For the text-containing cell, return its midpoint in [x, y] coordinate format. 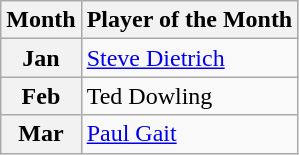
Paul Gait [190, 134]
Month [41, 20]
Jan [41, 58]
Ted Dowling [190, 96]
Steve Dietrich [190, 58]
Mar [41, 134]
Player of the Month [190, 20]
Feb [41, 96]
